Extract the (X, Y) coordinate from the center of the cell holding the provided text.  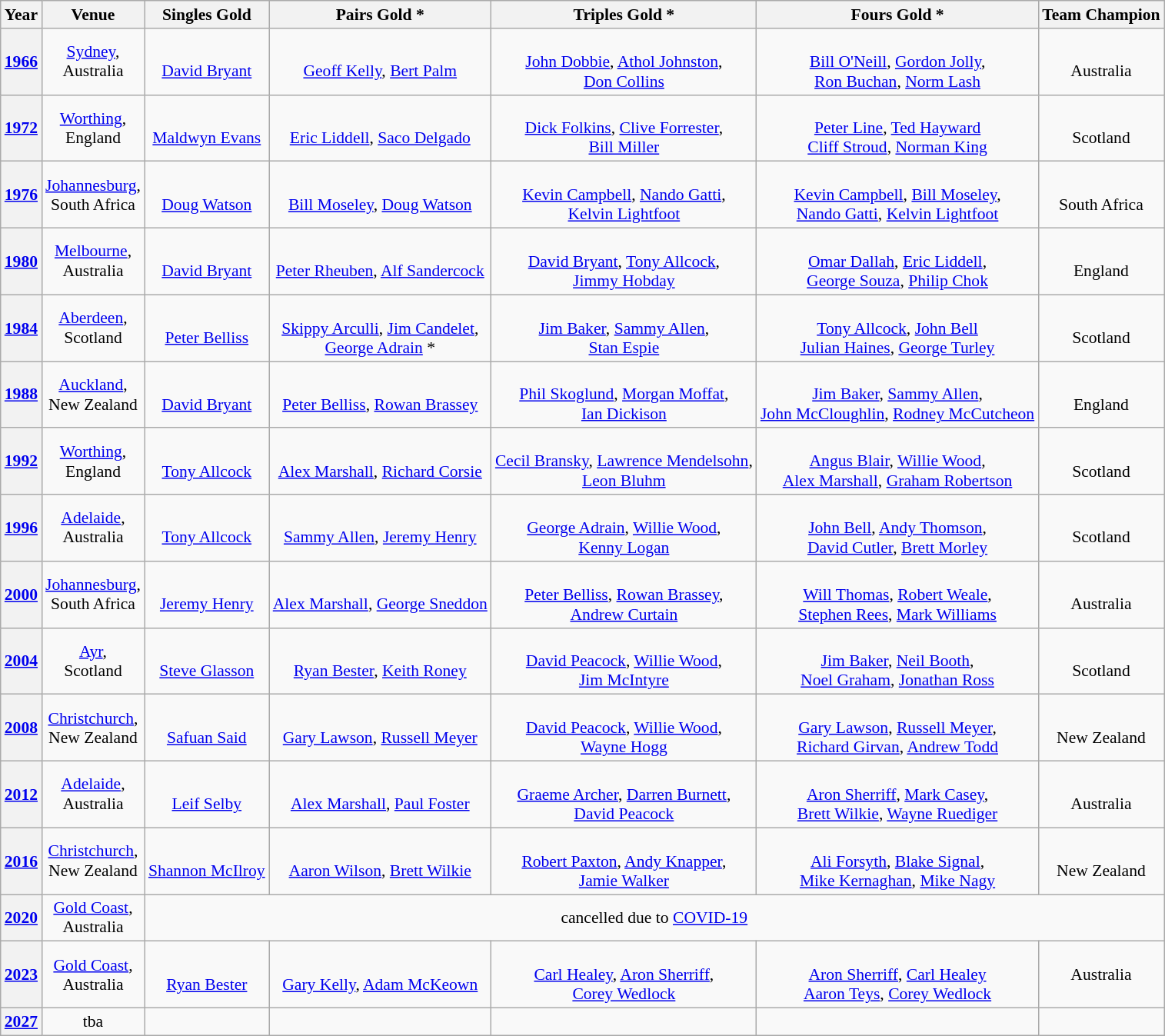
Ryan Bester (207, 975)
1988 (22, 395)
Alex Marshall, Paul Foster (380, 795)
Peter Belliss, Rowan Brassey, Andrew Curtain (624, 595)
David Peacock, Willie Wood, Jim McIntyre (624, 661)
David Peacock, Willie Wood, Wayne Hogg (624, 728)
2004 (22, 661)
tba (93, 1022)
Phil Skoglund, Morgan Moffat, Ian Dickison (624, 395)
John Dobbie, Athol Johnston, Don Collins (624, 62)
Maldwyn Evans (207, 128)
Kevin Campbell, Bill Moseley, Nando Gatti, Kelvin Lightfoot (897, 195)
2008 (22, 728)
Steve Glasson (207, 661)
Triples Gold * (624, 15)
1976 (22, 195)
Peter Rheuben, Alf Sandercock (380, 261)
Eric Liddell, Saco Delgado (380, 128)
cancelled due to COVID-19 (654, 918)
Auckland, New Zealand (93, 395)
Aron Sherriff, Carl Healey Aaron Teys, Corey Wedlock (897, 975)
Dick Folkins, Clive Forrester, Bill Miller (624, 128)
Gary Kelly, Adam McKeown (380, 975)
Carl Healey, Aron Sherriff, Corey Wedlock (624, 975)
Kevin Campbell, Nando Gatti, Kelvin Lightfoot (624, 195)
Alex Marshall, Richard Corsie (380, 461)
Aron Sherriff, Mark Casey, Brett Wilkie, Wayne Ruediger (897, 795)
1980 (22, 261)
Peter Belliss, Rowan Brassey (380, 395)
Ryan Bester, Keith Roney (380, 661)
Jim Baker, Sammy Allen, John McCloughlin, Rodney McCutcheon (897, 395)
South Africa (1101, 195)
Sammy Allen, Jeremy Henry (380, 528)
Gary Lawson, Russell Meyer (380, 728)
Omar Dallah, Eric Liddell, George Souza, Philip Chok (897, 261)
Aaron Wilson, Brett Wilkie (380, 861)
George Adrain, Willie Wood, Kenny Logan (624, 528)
1972 (22, 128)
Tony Allcock, John Bell Julian Haines, George Turley (897, 328)
Safuan Said (207, 728)
Jim Baker, Neil Booth, Noel Graham, Jonathan Ross (897, 661)
Leif Selby (207, 795)
Jim Baker, Sammy Allen, Stan Espie (624, 328)
Cecil Bransky, Lawrence Mendelsohn, Leon Bluhm (624, 461)
Will Thomas, Robert Weale, Stephen Rees, Mark Williams (897, 595)
1996 (22, 528)
Singles Gold (207, 15)
Venue (93, 15)
Aberdeen, Scotland (93, 328)
2020 (22, 918)
2000 (22, 595)
Alex Marshall, George Sneddon (380, 595)
2012 (22, 795)
David Bryant, Tony Allcock, Jimmy Hobday (624, 261)
Graeme Archer, Darren Burnett, David Peacock (624, 795)
Angus Blair, Willie Wood, Alex Marshall, Graham Robertson (897, 461)
Doug Watson (207, 195)
Robert Paxton, Andy Knapper, Jamie Walker (624, 861)
Melbourne, Australia (93, 261)
1992 (22, 461)
Pairs Gold * (380, 15)
Sydney, Australia (93, 62)
Geoff Kelly, Bert Palm (380, 62)
Ayr, Scotland (93, 661)
Skippy Arculli, Jim Candelet, George Adrain * (380, 328)
John Bell, Andy Thomson, David Cutler, Brett Morley (897, 528)
1984 (22, 328)
Ali Forsyth, Blake Signal, Mike Kernaghan, Mike Nagy (897, 861)
2016 (22, 861)
Jeremy Henry (207, 595)
Year (22, 15)
Fours Gold * (897, 15)
Team Champion (1101, 15)
2027 (22, 1022)
Bill O'Neill, Gordon Jolly, Ron Buchan, Norm Lash (897, 62)
Peter Line, Ted Hayward Cliff Stroud, Norman King (897, 128)
Peter Belliss (207, 328)
1966 (22, 62)
Gary Lawson, Russell Meyer, Richard Girvan, Andrew Todd (897, 728)
2023 (22, 975)
Shannon McIlroy (207, 861)
Bill Moseley, Doug Watson (380, 195)
